Return the (x, y) coordinate for the center point of the cell that contains the specified text.  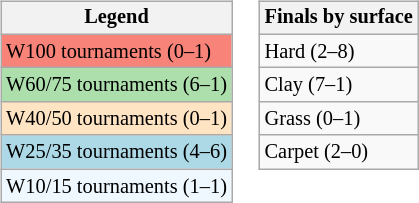
W100 tournaments (0–1) (116, 51)
Carpet (2–0) (339, 152)
Finals by surface (339, 18)
W10/15 tournaments (1–1) (116, 186)
W40/50 tournaments (0–1) (116, 119)
Grass (0–1) (339, 119)
W60/75 tournaments (6–1) (116, 85)
Hard (2–8) (339, 51)
Legend (116, 18)
Clay (7–1) (339, 85)
W25/35 tournaments (4–6) (116, 152)
